Locate the cell with the specified text and output its (X, Y) center coordinate. 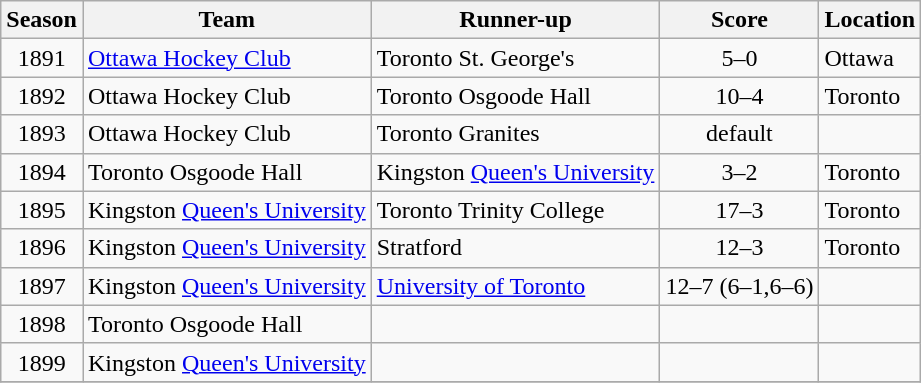
Toronto St. George's (516, 58)
1899 (42, 362)
1896 (42, 248)
Score (740, 20)
1898 (42, 324)
default (740, 134)
1897 (42, 286)
1895 (42, 210)
12–3 (740, 248)
Season (42, 20)
5–0 (740, 58)
Toronto Granites (516, 134)
Team (226, 20)
1892 (42, 96)
3–2 (740, 172)
Ottawa (870, 58)
University of Toronto (516, 286)
Toronto Trinity College (516, 210)
1894 (42, 172)
Stratford (516, 248)
Location (870, 20)
Runner-up (516, 20)
1893 (42, 134)
10–4 (740, 96)
1891 (42, 58)
12–7 (6–1,6–6) (740, 286)
17–3 (740, 210)
